Provide the [x, y] coordinate of the cell's center where the given text is located.  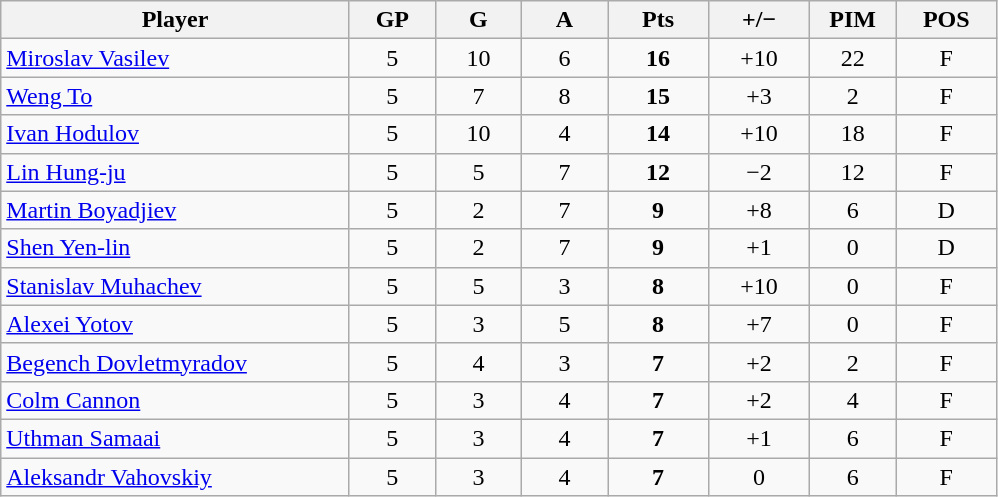
−2 [760, 172]
Shen Yen-lin [176, 248]
Alexei Yotov [176, 324]
Pts [658, 20]
Ivan Hodulov [176, 134]
+8 [760, 210]
15 [658, 96]
Stanislav Muhachev [176, 286]
Player [176, 20]
Martin Boyadjiev [176, 210]
+3 [760, 96]
Aleksandr Vahovskiy [176, 477]
Miroslav Vasilev [176, 58]
+/− [760, 20]
16 [658, 58]
Begench Dovletmyradov [176, 362]
Lin Hung-ju [176, 172]
GP [392, 20]
18 [853, 134]
22 [853, 58]
+7 [760, 324]
A [564, 20]
POS [946, 20]
Colm Cannon [176, 400]
PIM [853, 20]
Weng To [176, 96]
14 [658, 134]
G [478, 20]
Uthman Samaai [176, 438]
